For the text-containing cell, return its midpoint in [X, Y] coordinate format. 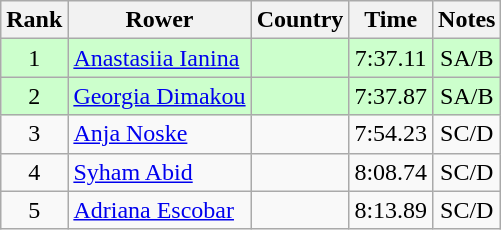
4 [34, 172]
8:13.89 [391, 210]
Anastasiia Ianina [160, 58]
2 [34, 96]
1 [34, 58]
5 [34, 210]
7:37.11 [391, 58]
Time [391, 20]
Notes [467, 20]
Adriana Escobar [160, 210]
Anja Noske [160, 134]
Country [300, 20]
7:37.87 [391, 96]
Syham Abid [160, 172]
8:08.74 [391, 172]
Rower [160, 20]
Rank [34, 20]
Georgia Dimakou [160, 96]
3 [34, 134]
7:54.23 [391, 134]
